Detect which cell encompasses the target text, then output its [X, Y] center coordinate. 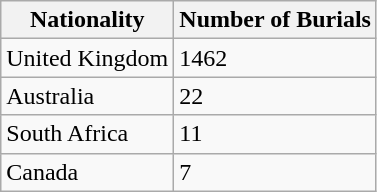
Canada [88, 172]
Number of Burials [276, 20]
11 [276, 134]
Australia [88, 96]
South Africa [88, 134]
1462 [276, 58]
United Kingdom [88, 58]
22 [276, 96]
7 [276, 172]
Nationality [88, 20]
